Search for the cell housing the specified text and yield its [X, Y] center coordinate. 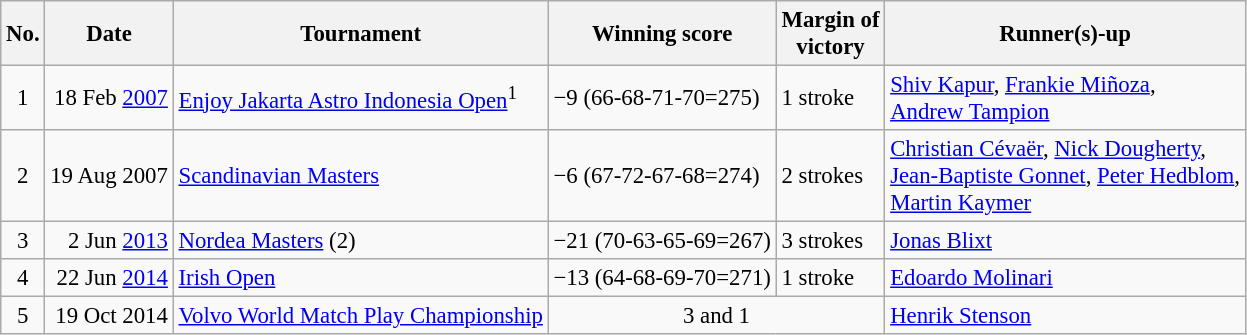
3 [23, 241]
Irish Open [360, 278]
Margin ofvictory [830, 34]
2 [23, 176]
Enjoy Jakarta Astro Indonesia Open1 [360, 98]
1 [23, 98]
Winning score [662, 34]
Christian Cévaër, Nick Dougherty, Jean-Baptiste Gonnet, Peter Hedblom, Martin Kaymer [1065, 176]
19 Oct 2014 [109, 316]
22 Jun 2014 [109, 278]
−21 (70-63-65-69=267) [662, 241]
Scandinavian Masters [360, 176]
−6 (67-72-67-68=274) [662, 176]
−13 (64-68-69-70=271) [662, 278]
3 and 1 [716, 316]
Nordea Masters (2) [360, 241]
19 Aug 2007 [109, 176]
4 [23, 278]
Henrik Stenson [1065, 316]
2 strokes [830, 176]
Shiv Kapur, Frankie Miñoza, Andrew Tampion [1065, 98]
3 strokes [830, 241]
Runner(s)-up [1065, 34]
Edoardo Molinari [1065, 278]
Tournament [360, 34]
2 Jun 2013 [109, 241]
5 [23, 316]
18 Feb 2007 [109, 98]
No. [23, 34]
Date [109, 34]
−9 (66-68-71-70=275) [662, 98]
Jonas Blixt [1065, 241]
Volvo World Match Play Championship [360, 316]
